Scan for the cell matching the given text and deliver its (X, Y) coordinate at center. 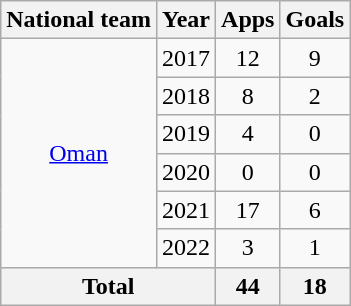
2022 (186, 248)
Oman (79, 153)
Goals (315, 20)
8 (248, 96)
2017 (186, 58)
2018 (186, 96)
Total (108, 286)
Apps (248, 20)
2019 (186, 134)
9 (315, 58)
Year (186, 20)
2020 (186, 172)
44 (248, 286)
2 (315, 96)
4 (248, 134)
2021 (186, 210)
6 (315, 210)
17 (248, 210)
3 (248, 248)
National team (79, 20)
1 (315, 248)
18 (315, 286)
12 (248, 58)
